For the text-containing cell, return its midpoint in [X, Y] coordinate format. 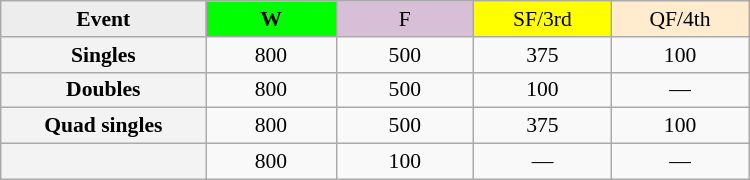
Quad singles [104, 126]
Doubles [104, 90]
SF/3rd [543, 19]
W [271, 19]
F [405, 19]
Singles [104, 55]
Event [104, 19]
QF/4th [680, 19]
